Provide the [x, y] coordinate of the cell's center where the given text is located.  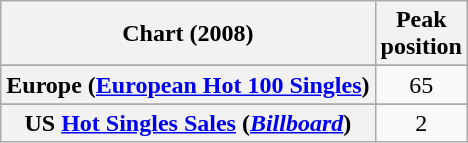
65 [421, 85]
Chart (2008) [188, 34]
2 [421, 123]
US Hot Singles Sales (Billboard) [188, 123]
Peakposition [421, 34]
Europe (European Hot 100 Singles) [188, 85]
